Provide the (X, Y) coordinate of the cell's center where the given text is located.  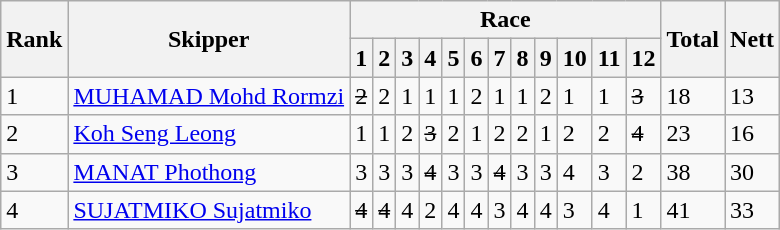
18 (693, 96)
MUHAMAD Mohd Rormzi (209, 96)
16 (752, 134)
6 (476, 58)
13 (752, 96)
5 (454, 58)
MANAT Phothong (209, 172)
Koh Seng Leong (209, 134)
11 (609, 58)
8 (522, 58)
9 (546, 58)
33 (752, 210)
12 (644, 58)
10 (574, 58)
Rank (34, 39)
Skipper (209, 39)
38 (693, 172)
7 (500, 58)
Race (506, 20)
30 (752, 172)
Nett (752, 39)
Total (693, 39)
23 (693, 134)
SUJATMIKO Sujatmiko (209, 210)
41 (693, 210)
